For the text-containing cell, return its midpoint in (x, y) coordinate format. 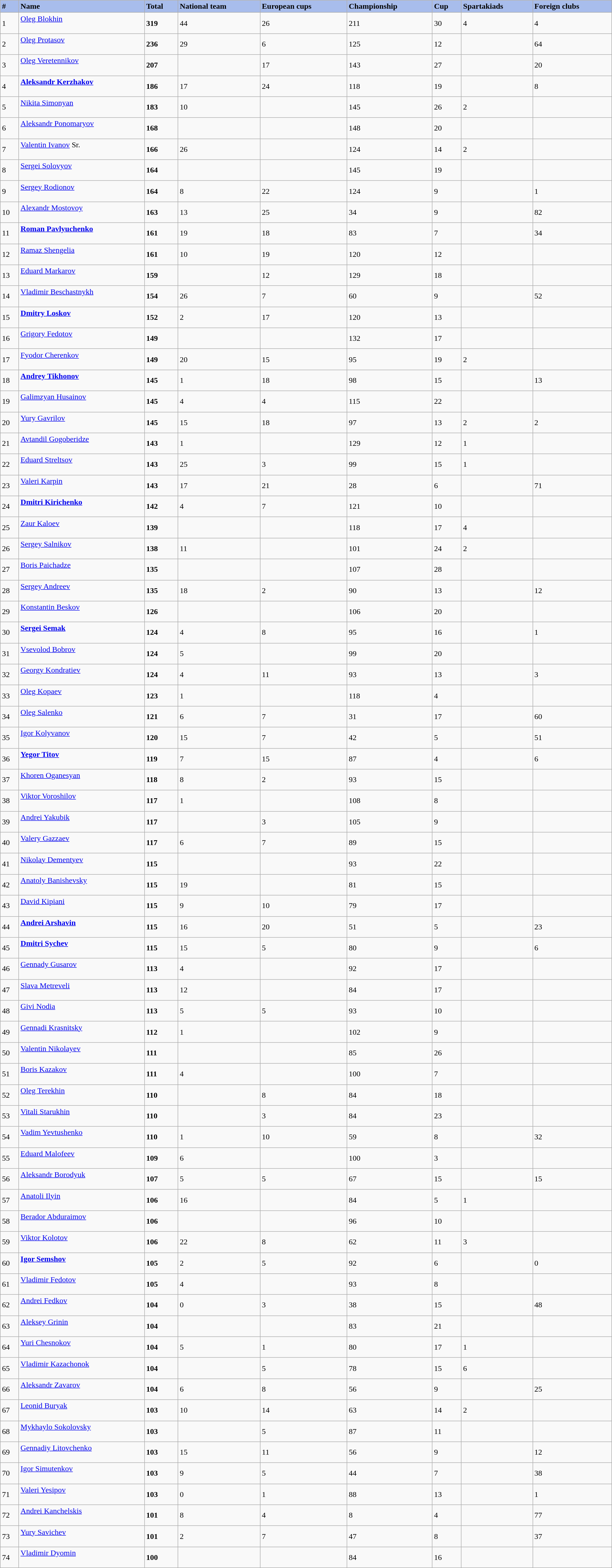
Vadim Yevtushenko (81, 1137)
Oleg Veretennikov (81, 65)
183 (161, 107)
Givi Nodia (81, 1011)
Georgy Kondratiev (81, 674)
Viktor Kolotov (81, 1242)
168 (161, 128)
126 (161, 612)
119 (161, 758)
Valentin Ivanov Sr. (81, 149)
66 (10, 1389)
Andrei Fedkov (81, 1305)
96 (390, 1221)
Alexandr Mostovoy (81, 212)
Sergey Andreev (81, 591)
Oleg Salenko (81, 716)
Cup (447, 6)
Eduard Markarov (81, 275)
Oleg Blokhin (81, 23)
89 (390, 842)
207 (161, 65)
Sergei Semak (81, 632)
Yegor Titov (81, 758)
112 (161, 1032)
90 (390, 591)
159 (161, 275)
Viktor Voroshilov (81, 800)
142 (161, 507)
55 (10, 1158)
85 (390, 1053)
69 (10, 1452)
Foreign clubs (572, 6)
Anatoli Ilyin (81, 1200)
79 (390, 906)
81 (390, 884)
68 (10, 1431)
Eduard Malofeev (81, 1158)
Andrey Tikhonov (81, 381)
43 (10, 906)
Andrei Yakubik (81, 822)
123 (161, 696)
Boris Paichadze (81, 569)
Mykhaylo Sokolovsky (81, 1431)
European cups (303, 6)
70 (10, 1473)
Gennadiy Litovchenko (81, 1452)
35 (10, 738)
Igor Kolyvanov (81, 738)
Nikita Simonyan (81, 107)
Vladimir Kazachonok (81, 1368)
78 (390, 1368)
Ramaz Shengelia (81, 254)
53 (10, 1116)
Dmitri Kirichenko (81, 507)
Fyodor Cherenkov (81, 359)
Sergey Salnikov (81, 549)
Vitali Starukhin (81, 1116)
Boris Kazakov (81, 1074)
Andrei Kanchelskis (81, 1515)
166 (161, 149)
102 (390, 1032)
61 (10, 1284)
57 (10, 1200)
Aleksandr Kerzhakov (81, 86)
33 (10, 696)
Andrei Arshavin (81, 926)
Zaur Kaloev (81, 527)
98 (390, 381)
49 (10, 1032)
88 (390, 1494)
# (10, 6)
132 (390, 339)
54 (10, 1137)
Vladimir Dyomin (81, 1557)
Avtandil Gogoberidze (81, 443)
Valery Gazzaev (81, 842)
Championship (390, 6)
Sergey Rodionov (81, 191)
Gennadi Krasnitsky (81, 1032)
77 (572, 1515)
Slava Metreveli (81, 990)
Vladimir Fedotov (81, 1284)
Eduard Streltsov (81, 465)
109 (161, 1158)
Oleg Protasov (81, 44)
58 (10, 1221)
Yuri Chesnokov (81, 1347)
Aleksandr Zavarov (81, 1389)
Gennady Gusarov (81, 969)
Valentin Nikolayev (81, 1053)
Roman Pavlyuchenko (81, 233)
Galimzyan Husainov (81, 401)
139 (161, 527)
Aleksandr Ponomaryov (81, 128)
Dmitry Loskov (81, 317)
Dmitri Sychev (81, 948)
Name (81, 6)
72 (10, 1515)
108 (390, 800)
Grigory Fedotov (81, 339)
97 (390, 423)
Berador Abduraimov (81, 1221)
39 (10, 822)
Valeri Yesipov (81, 1494)
211 (390, 23)
Khoren Oganesyan (81, 780)
Total (161, 6)
186 (161, 86)
Anatoly Banishevsky (81, 884)
David Kipiani (81, 906)
Igor Simutenkov (81, 1473)
138 (161, 549)
Vladimir Beschastnykh (81, 297)
Yury Gavrilov (81, 423)
Sergei Solovyov (81, 170)
Valeri Karpin (81, 485)
Aleksandr Borodyuk (81, 1179)
152 (161, 317)
Yury Savichev (81, 1536)
Nikolay Dementyev (81, 864)
Aleksey Grinin (81, 1326)
74 (10, 1557)
319 (161, 23)
125 (390, 44)
41 (10, 864)
Leonid Buryak (81, 1410)
Vsevolod Bobrov (81, 654)
National team (219, 6)
65 (10, 1368)
46 (10, 969)
Oleg Kopaev (81, 696)
50 (10, 1053)
45 (10, 948)
Igor Semshov (81, 1263)
236 (161, 44)
Oleg Terekhin (81, 1095)
Konstantin Beskov (81, 612)
36 (10, 758)
154 (161, 297)
148 (390, 128)
163 (161, 212)
Spartakiads (497, 6)
82 (572, 212)
40 (10, 842)
73 (10, 1536)
